Extract the [x, y] coordinate from the center of the cell holding the provided text.  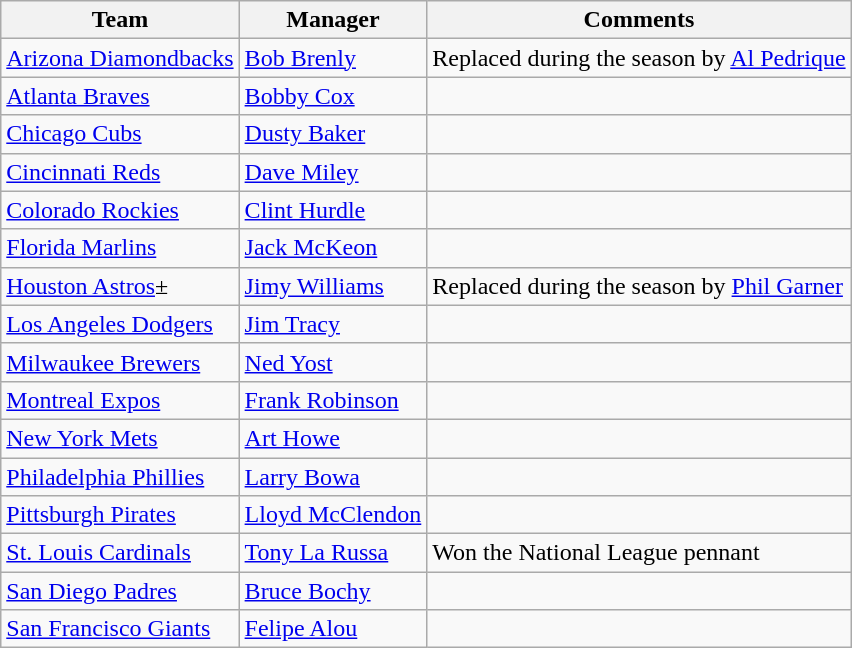
Colorado Rockies [120, 210]
Jack McKeon [333, 248]
Dusty Baker [333, 134]
Houston Astros± [120, 286]
Lloyd McClendon [333, 515]
Bobby Cox [333, 96]
Replaced during the season by Al Pedrique [639, 58]
Won the National League pennant [639, 553]
Pittsburgh Pirates [120, 515]
Philadelphia Phillies [120, 477]
Los Angeles Dodgers [120, 324]
Frank Robinson [333, 400]
Larry Bowa [333, 477]
Milwaukee Brewers [120, 362]
St. Louis Cardinals [120, 553]
Ned Yost [333, 362]
Bruce Bochy [333, 591]
San Diego Padres [120, 591]
Dave Miley [333, 172]
San Francisco Giants [120, 629]
Bob Brenly [333, 58]
New York Mets [120, 438]
Arizona Diamondbacks [120, 58]
Felipe Alou [333, 629]
Art Howe [333, 438]
Tony La Russa [333, 553]
Clint Hurdle [333, 210]
Manager [333, 20]
Florida Marlins [120, 248]
Montreal Expos [120, 400]
Replaced during the season by Phil Garner [639, 286]
Team [120, 20]
Chicago Cubs [120, 134]
Cincinnati Reds [120, 172]
Jim Tracy [333, 324]
Jimy Williams [333, 286]
Comments [639, 20]
Atlanta Braves [120, 96]
